Capture the cell that displays the provided text and extract its [X, Y] central coordinate. 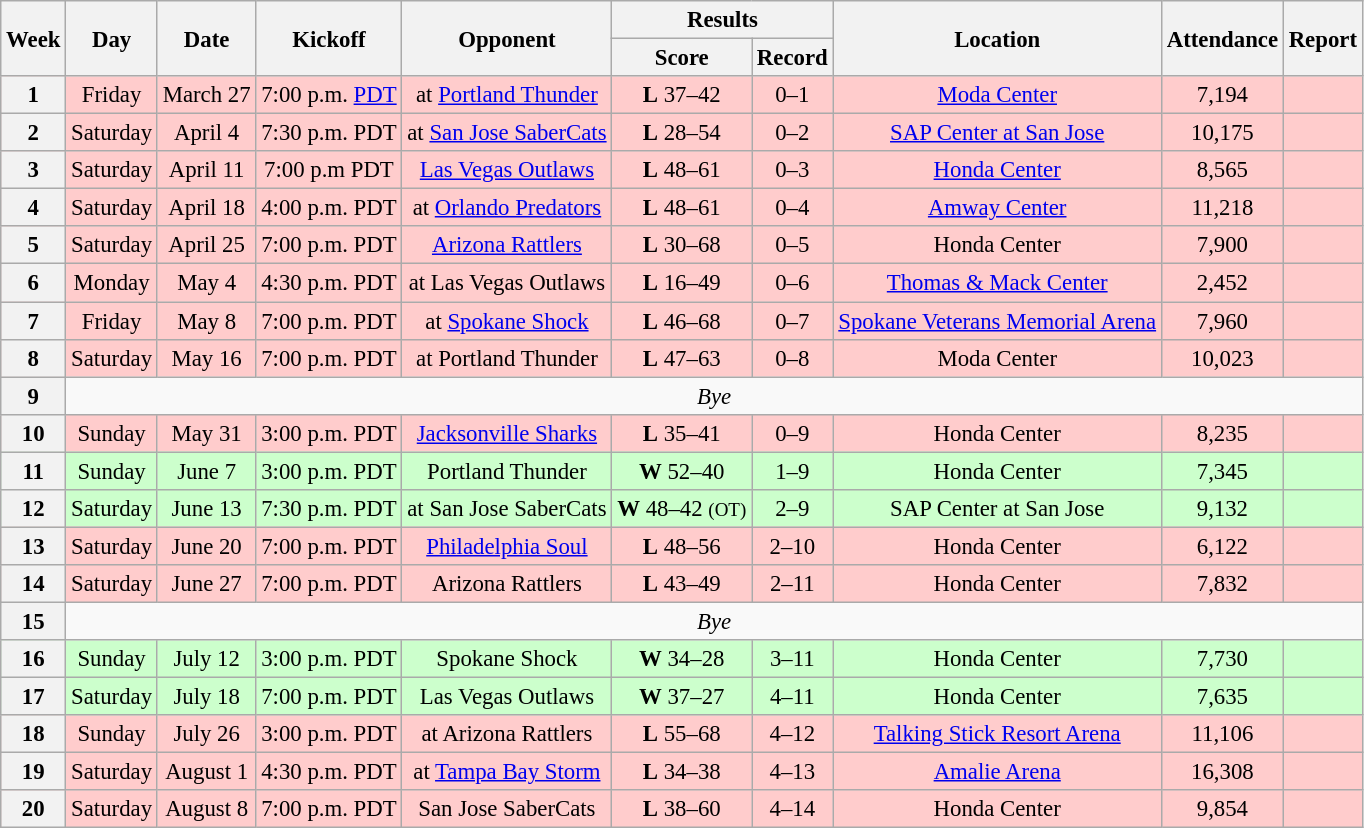
June 27 [206, 584]
9,854 [1222, 809]
7,194 [1222, 95]
Amway Center [997, 208]
L 34–38 [682, 772]
8,565 [1222, 170]
Spokane Veterans Memorial Arena [997, 321]
0–4 [792, 208]
August 1 [206, 772]
1–9 [792, 471]
Location [997, 38]
April 4 [206, 133]
7 [34, 321]
0–9 [792, 433]
Talking Stick Resort Arena [997, 734]
Score [682, 58]
0–2 [792, 133]
2–11 [792, 584]
at Spokane Shock [507, 321]
Attendance [1222, 38]
Monday [112, 283]
2–10 [792, 546]
L 28–54 [682, 133]
16,308 [1222, 772]
Week [34, 38]
10,023 [1222, 358]
7,900 [1222, 245]
June 20 [206, 546]
August 8 [206, 809]
Opponent [507, 38]
9,132 [1222, 509]
3–11 [792, 659]
July 18 [206, 697]
Spokane Shock [507, 659]
May 31 [206, 433]
Results [722, 20]
2–9 [792, 509]
20 [34, 809]
L 37–42 [682, 95]
7,635 [1222, 697]
W 52–40 [682, 471]
L 48–56 [682, 546]
March 27 [206, 95]
Report [1322, 38]
April 11 [206, 170]
4–14 [792, 809]
Thomas & Mack Center [997, 283]
19 [34, 772]
L 38–60 [682, 809]
June 7 [206, 471]
12 [34, 509]
7,730 [1222, 659]
L 47–63 [682, 358]
Jacksonville Sharks [507, 433]
Philadelphia Soul [507, 546]
11,106 [1222, 734]
4–13 [792, 772]
Record [792, 58]
13 [34, 546]
W 34–28 [682, 659]
July 12 [206, 659]
10 [34, 433]
at Tampa Bay Storm [507, 772]
3 [34, 170]
L 55–68 [682, 734]
17 [34, 697]
0–5 [792, 245]
16 [34, 659]
July 26 [206, 734]
0–1 [792, 95]
May 8 [206, 321]
0–7 [792, 321]
Date [206, 38]
Day [112, 38]
2 [34, 133]
Portland Thunder [507, 471]
6 [34, 283]
April 25 [206, 245]
7:00 p.m PDT [329, 170]
18 [34, 734]
4–11 [792, 697]
8,235 [1222, 433]
Amalie Arena [997, 772]
7,960 [1222, 321]
L 30–68 [682, 245]
15 [34, 621]
L 35–41 [682, 433]
April 18 [206, 208]
0–6 [792, 283]
2,452 [1222, 283]
June 13 [206, 509]
4:00 p.m. PDT [329, 208]
14 [34, 584]
W 48–42 (OT) [682, 509]
10,175 [1222, 133]
at Las Vegas Outlaws [507, 283]
0–3 [792, 170]
May 4 [206, 283]
Kickoff [329, 38]
San Jose SaberCats [507, 809]
L 43–49 [682, 584]
L 46–68 [682, 321]
May 16 [206, 358]
L 16–49 [682, 283]
8 [34, 358]
0–8 [792, 358]
7,345 [1222, 471]
5 [34, 245]
at Orlando Predators [507, 208]
7,832 [1222, 584]
4 [34, 208]
6,122 [1222, 546]
4–12 [792, 734]
at Arizona Rattlers [507, 734]
11,218 [1222, 208]
W 37–27 [682, 697]
1 [34, 95]
9 [34, 396]
11 [34, 471]
